Search for the cell housing the specified text and yield its (x, y) center coordinate. 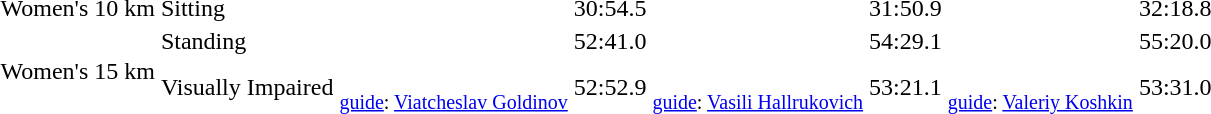
54:29.1 (906, 41)
Standing (247, 41)
52:41.0 (610, 41)
